Scan for the cell matching the given text and deliver its (X, Y) coordinate at center. 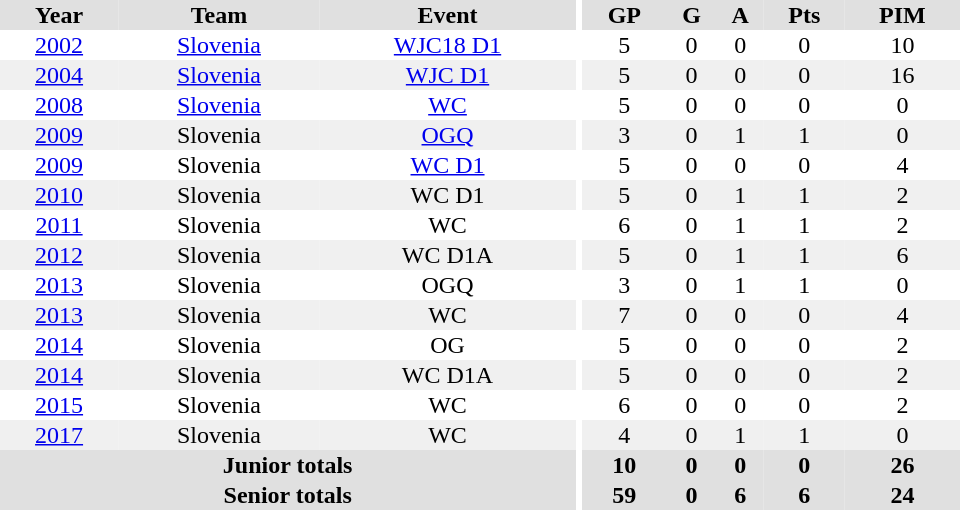
26 (902, 465)
A (740, 15)
7 (624, 315)
OG (448, 345)
Pts (804, 15)
Team (219, 15)
16 (902, 75)
WJC18 D1 (448, 45)
Senior totals (288, 495)
2017 (59, 435)
WJC D1 (448, 75)
Event (448, 15)
2004 (59, 75)
2010 (59, 195)
2012 (59, 255)
GP (624, 15)
2015 (59, 405)
2011 (59, 225)
59 (624, 495)
G (691, 15)
2008 (59, 105)
Junior totals (288, 465)
24 (902, 495)
PIM (902, 15)
2002 (59, 45)
Year (59, 15)
